Scan for the cell matching the given text and deliver its (X, Y) coordinate at center. 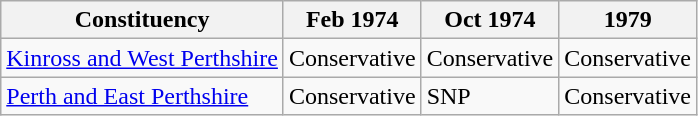
Perth and East Perthshire (142, 96)
1979 (628, 20)
SNP (490, 96)
Oct 1974 (490, 20)
Kinross and West Perthshire (142, 58)
Feb 1974 (352, 20)
Constituency (142, 20)
